Provide the (X, Y) coordinate of the cell's center where the given text is located.  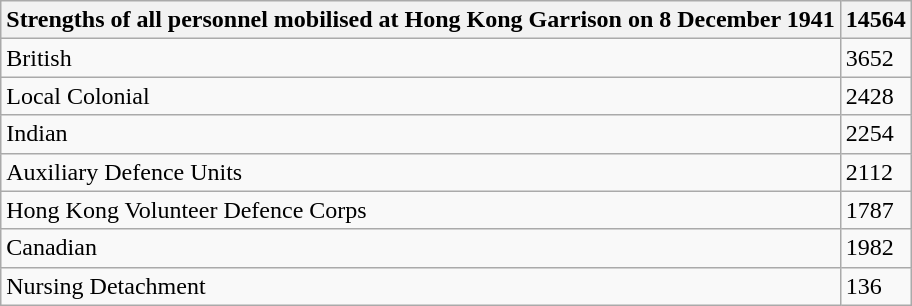
3652 (876, 58)
1982 (876, 248)
Canadian (421, 248)
Hong Kong Volunteer Defence Corps (421, 210)
Nursing Detachment (421, 286)
British (421, 58)
1787 (876, 210)
Auxiliary Defence Units (421, 172)
2254 (876, 134)
2428 (876, 96)
Strengths of all personnel mobilised at Hong Kong Garrison on 8 December 1941 (421, 20)
Local Colonial (421, 96)
14564 (876, 20)
2112 (876, 172)
136 (876, 286)
Indian (421, 134)
